For the text-containing cell, return its midpoint in [X, Y] coordinate format. 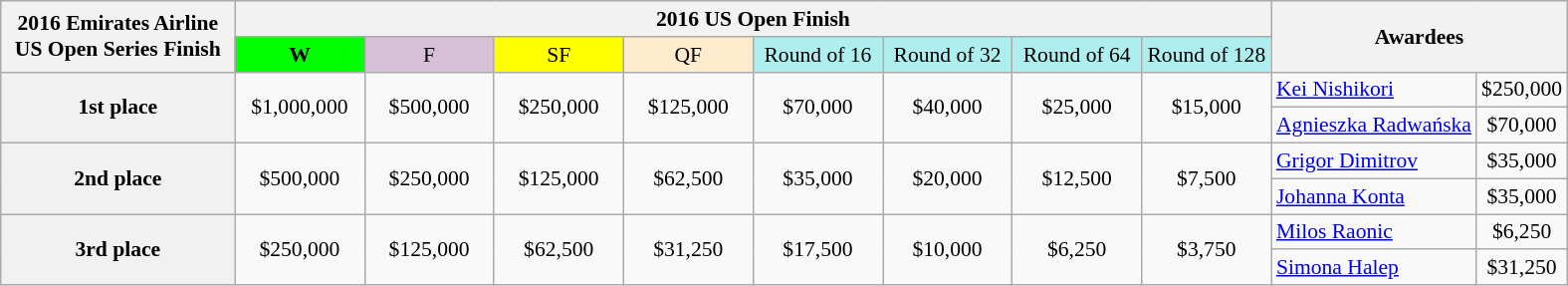
$10,000 [947, 249]
F [429, 55]
Simona Halep [1374, 268]
$25,000 [1077, 108]
$12,500 [1077, 179]
$15,000 [1207, 108]
Awardees [1420, 36]
Round of 16 [817, 55]
$20,000 [947, 179]
$1,000,000 [300, 108]
2016 Emirates Airline US Open Series Finish [117, 36]
1st place [117, 108]
Kei Nishikori [1374, 90]
$3,750 [1207, 249]
$17,500 [817, 249]
Round of 64 [1077, 55]
QF [688, 55]
3rd place [117, 249]
W [300, 55]
$7,500 [1207, 179]
$40,000 [947, 108]
Grigor Dimitrov [1374, 161]
Milos Raonic [1374, 232]
Round of 128 [1207, 55]
Agnieszka Radwańska [1374, 126]
SF [559, 55]
Round of 32 [947, 55]
2016 US Open Finish [753, 19]
2nd place [117, 179]
Johanna Konta [1374, 196]
